For the text-containing cell, return its midpoint in [X, Y] coordinate format. 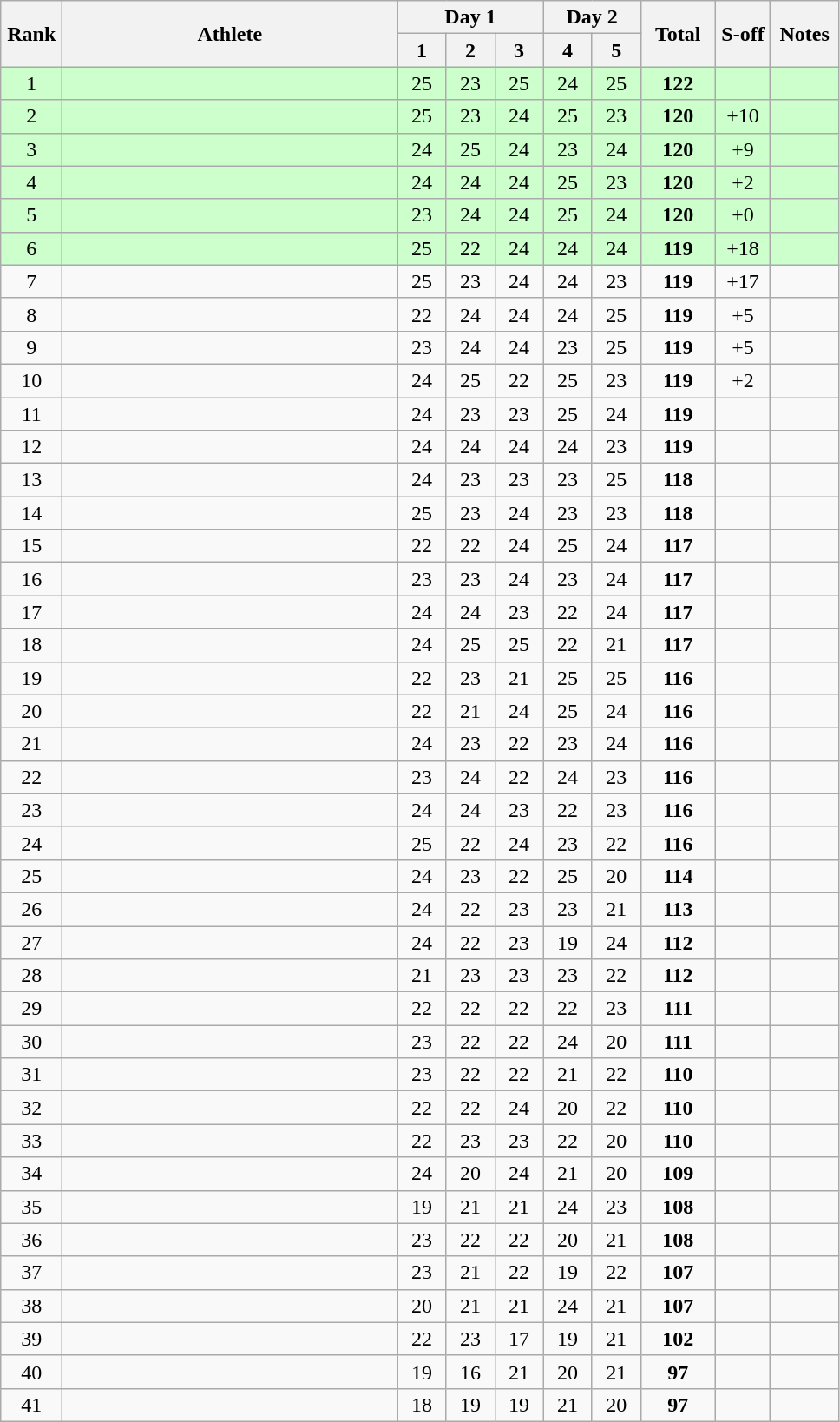
109 [678, 1174]
+18 [743, 248]
Total [678, 34]
113 [678, 909]
11 [31, 414]
27 [31, 942]
9 [31, 347]
Athlete [230, 34]
31 [31, 1075]
40 [31, 1372]
37 [31, 1273]
114 [678, 876]
7 [31, 281]
38 [31, 1306]
14 [31, 513]
+17 [743, 281]
+0 [743, 215]
10 [31, 380]
6 [31, 248]
32 [31, 1108]
12 [31, 447]
Rank [31, 34]
S-off [743, 34]
+9 [743, 149]
30 [31, 1042]
Notes [805, 34]
122 [678, 83]
Day 2 [592, 17]
39 [31, 1339]
28 [31, 976]
41 [31, 1405]
+10 [743, 116]
35 [31, 1207]
15 [31, 546]
8 [31, 314]
102 [678, 1339]
36 [31, 1240]
26 [31, 909]
Day 1 [470, 17]
33 [31, 1141]
29 [31, 1009]
34 [31, 1174]
13 [31, 480]
